Pinpoint the cell where the given text exists, returning its [x, y] midpoint coordinate. 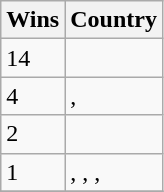
14 [33, 58]
2 [33, 134]
, [114, 96]
1 [33, 172]
Country [114, 20]
, , , [114, 172]
Wins [33, 20]
4 [33, 96]
